Provide the [X, Y] coordinate of the cell's center where the given text is located.  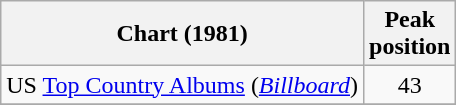
Peakposition [410, 34]
US Top Country Albums (Billboard) [182, 85]
43 [410, 85]
Chart (1981) [182, 34]
